From the cell containing the given text, extract its center point as (x, y) coordinate. 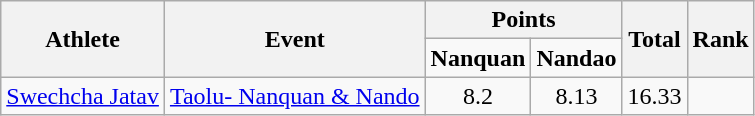
Rank (720, 39)
8.13 (576, 96)
Nanquan (478, 58)
Total (654, 39)
Taolu- Nanquan & Nando (294, 96)
Points (524, 20)
16.33 (654, 96)
8.2 (478, 96)
Nandao (576, 58)
Event (294, 39)
Swechcha Jatav (83, 96)
Athlete (83, 39)
